Return the (X, Y) coordinate for the center point of the cell that contains the specified text.  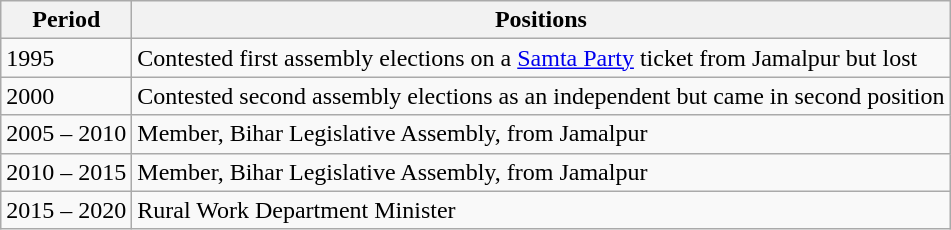
Period (66, 20)
Contested second assembly elections as an independent but came in second position (541, 96)
2000 (66, 96)
2005 – 2010 (66, 134)
Contested first assembly elections on a Samta Party ticket from Jamalpur but lost (541, 58)
1995 (66, 58)
2010 – 2015 (66, 172)
2015 – 2020 (66, 210)
Positions (541, 20)
Rural Work Department Minister (541, 210)
